Extract the [X, Y] coordinate from the center of the cell holding the provided text.  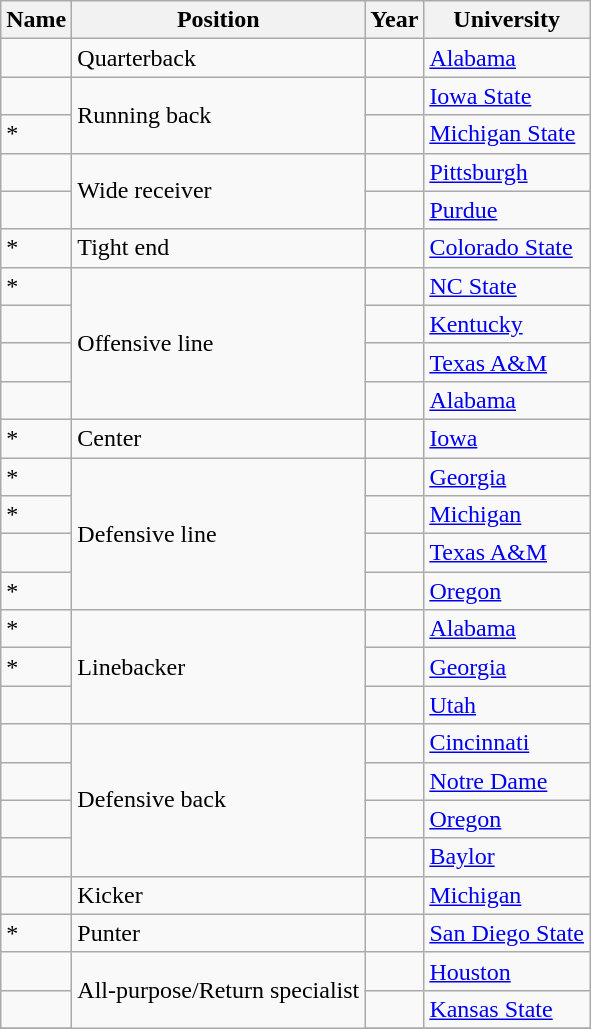
Defensive line [218, 534]
Houston [507, 971]
University [507, 20]
Purdue [507, 210]
Running back [218, 115]
All-purpose/Return specialist [218, 990]
Offensive line [218, 343]
NC State [507, 286]
Tight end [218, 248]
San Diego State [507, 933]
Defensive back [218, 800]
Pittsburgh [507, 172]
Center [218, 438]
Name [36, 20]
Punter [218, 933]
Wide receiver [218, 191]
Baylor [507, 857]
Kansas State [507, 1009]
Year [394, 20]
Notre Dame [507, 781]
Quarterback [218, 58]
Kentucky [507, 324]
Cincinnati [507, 743]
Kicker [218, 895]
Linebacker [218, 667]
Michigan State [507, 134]
Iowa State [507, 96]
Colorado State [507, 248]
Position [218, 20]
Utah [507, 705]
Iowa [507, 438]
